Extract the (x, y) coordinate from the center of the cell holding the provided text.  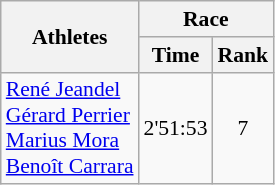
Rank (244, 55)
Athletes (70, 36)
2'51:53 (176, 128)
Race (206, 19)
7 (244, 128)
Time (176, 55)
René JeandelGérard PerrierMarius MoraBenoît Carrara (70, 128)
